Search for the cell housing the specified text and yield its (X, Y) center coordinate. 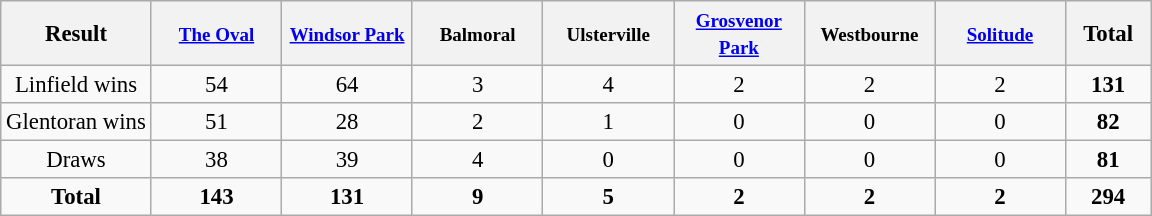
Windsor Park (348, 34)
39 (348, 160)
Linfield wins (76, 85)
Result (76, 34)
Westbourne (870, 34)
Draws (76, 160)
54 (216, 85)
9 (478, 197)
64 (348, 85)
38 (216, 160)
Glentoran wins (76, 122)
28 (348, 122)
143 (216, 197)
Balmoral (478, 34)
81 (1108, 160)
51 (216, 122)
82 (1108, 122)
5 (608, 197)
The Oval (216, 34)
1 (608, 122)
Ulsterville (608, 34)
Solitude (1000, 34)
294 (1108, 197)
3 (478, 85)
Grosvenor Park (740, 34)
